Locate the cell with the specified text and output its (X, Y) center coordinate. 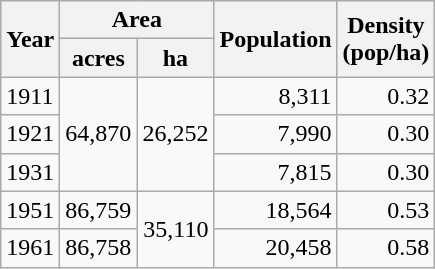
Population (276, 39)
ha (176, 58)
1921 (30, 134)
1961 (30, 248)
Density(pop/ha) (386, 39)
Year (30, 39)
86,758 (98, 248)
Area (137, 20)
18,564 (276, 210)
26,252 (176, 134)
20,458 (276, 248)
1931 (30, 172)
0.58 (386, 248)
7,990 (276, 134)
1911 (30, 96)
1951 (30, 210)
0.32 (386, 96)
acres (98, 58)
35,110 (176, 229)
0.53 (386, 210)
64,870 (98, 134)
8,311 (276, 96)
86,759 (98, 210)
7,815 (276, 172)
